Find where the given text appears and provide that cell's center as (x, y) coordinate. 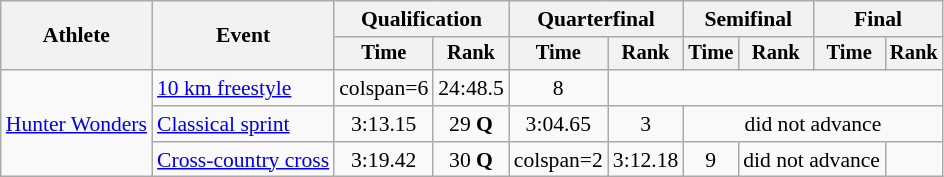
10 km freestyle (243, 88)
did not advance (812, 124)
29 Q (470, 124)
Quarterfinal (596, 19)
3:13.15 (384, 124)
3:04.65 (558, 124)
3 (646, 124)
colspan=6 (384, 88)
8 (558, 88)
Qualification (422, 19)
24:48.5 (470, 88)
Final (878, 19)
Athlete (76, 36)
Classical sprint (243, 124)
Event (243, 36)
Semifinal (748, 19)
Hunter Wonders (76, 124)
